Find where the given text appears and provide that cell's center as [X, Y] coordinate. 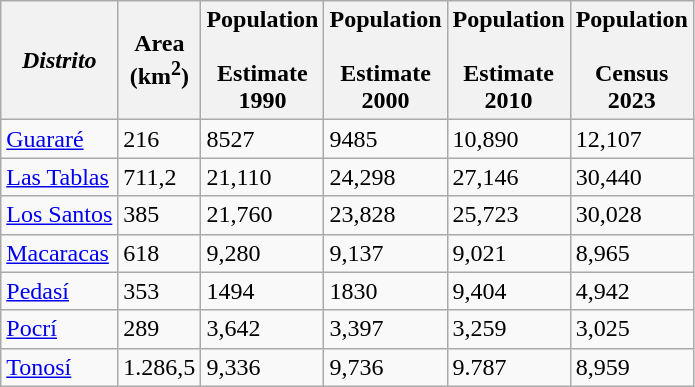
10,890 [508, 139]
9,336 [262, 367]
27,146 [508, 177]
289 [160, 329]
23,828 [386, 215]
3,025 [632, 329]
Guararé [60, 139]
1494 [262, 291]
9,280 [262, 253]
711,2 [160, 177]
353 [160, 291]
21,110 [262, 177]
1.286,5 [160, 367]
216 [160, 139]
25,723 [508, 215]
Pocrí [60, 329]
Area(km2) [160, 60]
9.787 [508, 367]
618 [160, 253]
9,404 [508, 291]
4,942 [632, 291]
Macaracas [60, 253]
3,259 [508, 329]
Pedasí [60, 291]
9,736 [386, 367]
9485 [386, 139]
8,959 [632, 367]
Population Estimate2000 [386, 60]
3,642 [262, 329]
8,965 [632, 253]
3,397 [386, 329]
21,760 [262, 215]
Population Estimate2010 [508, 60]
9,021 [508, 253]
24,298 [386, 177]
8527 [262, 139]
12,107 [632, 139]
1830 [386, 291]
Las Tablas [60, 177]
Distrito [60, 60]
Tonosí [60, 367]
Los Santos [60, 215]
30,028 [632, 215]
30,440 [632, 177]
Population Census 2023 [632, 60]
Population Estimate1990 [262, 60]
385 [160, 215]
9,137 [386, 253]
